From the cell containing the given text, extract its center point as (x, y) coordinate. 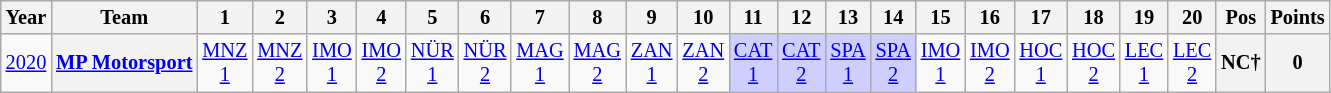
Points (1298, 17)
MAG2 (598, 63)
LEC2 (1192, 63)
15 (940, 17)
Year (26, 17)
12 (801, 17)
HOC2 (1094, 63)
14 (894, 17)
4 (382, 17)
5 (432, 17)
2020 (26, 63)
CAT2 (801, 63)
13 (848, 17)
CAT1 (753, 63)
NC† (1240, 63)
HOC1 (1040, 63)
0 (1298, 63)
Team (124, 17)
NÜR2 (486, 63)
3 (332, 17)
SPA1 (848, 63)
2 (280, 17)
ZAN1 (652, 63)
18 (1094, 17)
6 (486, 17)
10 (703, 17)
NÜR1 (432, 63)
17 (1040, 17)
19 (1144, 17)
Pos (1240, 17)
8 (598, 17)
MNZ1 (224, 63)
1 (224, 17)
SPA2 (894, 63)
11 (753, 17)
7 (540, 17)
MAG1 (540, 63)
MNZ2 (280, 63)
9 (652, 17)
LEC1 (1144, 63)
16 (990, 17)
ZAN2 (703, 63)
MP Motorsport (124, 63)
20 (1192, 17)
